Detect which cell encompasses the target text, then output its [x, y] center coordinate. 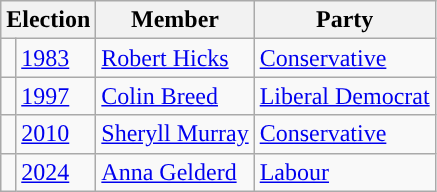
1983 [56, 58]
Robert Hicks [175, 58]
Labour [344, 172]
Member [175, 20]
1997 [56, 96]
2024 [56, 172]
Party [344, 20]
2010 [56, 134]
Sheryll Murray [175, 134]
Election [48, 20]
Anna Gelderd [175, 172]
Liberal Democrat [344, 96]
Colin Breed [175, 96]
